Scan for the cell matching the given text and deliver its (X, Y) coordinate at center. 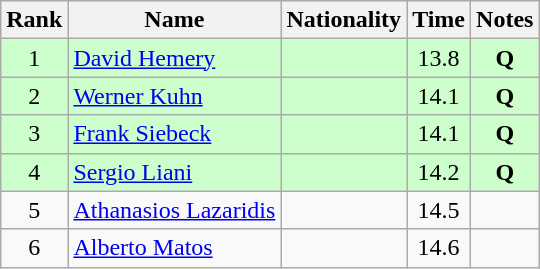
Nationality (344, 20)
14.2 (439, 172)
5 (34, 210)
Time (439, 20)
Werner Kuhn (174, 96)
13.8 (439, 58)
Name (174, 20)
3 (34, 134)
Athanasios Lazaridis (174, 210)
1 (34, 58)
Alberto Matos (174, 248)
David Hemery (174, 58)
Notes (505, 20)
Rank (34, 20)
14.5 (439, 210)
Sergio Liani (174, 172)
Frank Siebeck (174, 134)
14.6 (439, 248)
4 (34, 172)
6 (34, 248)
2 (34, 96)
